Output the [x, y] coordinate of the center of the cell containing the given text.  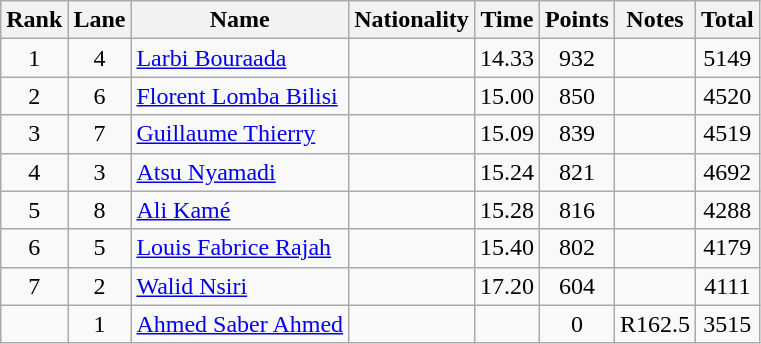
Time [506, 20]
R162.5 [654, 324]
4179 [728, 248]
4288 [728, 210]
802 [576, 248]
Rank [34, 20]
Louis Fabrice Rajah [240, 248]
Florent Lomba Bilisi [240, 96]
3515 [728, 324]
15.00 [506, 96]
4692 [728, 172]
5149 [728, 58]
Guillaume Thierry [240, 134]
Notes [654, 20]
Atsu Nyamadi [240, 172]
Walid Nsiri [240, 286]
Ahmed Saber Ahmed [240, 324]
821 [576, 172]
15.24 [506, 172]
Points [576, 20]
Total [728, 20]
604 [576, 286]
839 [576, 134]
4519 [728, 134]
15.28 [506, 210]
Lane [100, 20]
850 [576, 96]
14.33 [506, 58]
0 [576, 324]
4111 [728, 286]
15.40 [506, 248]
Ali Kamé [240, 210]
Nationality [412, 20]
Name [240, 20]
8 [100, 210]
15.09 [506, 134]
4520 [728, 96]
816 [576, 210]
932 [576, 58]
Larbi Bouraada [240, 58]
17.20 [506, 286]
